Provide the [x, y] coordinate of the cell's center where the given text is located.  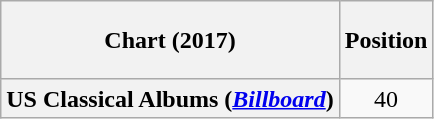
Chart (2017) [170, 40]
US Classical Albums (Billboard) [170, 98]
Position [386, 40]
40 [386, 98]
